Find where the given text appears and provide that cell's center as [x, y] coordinate. 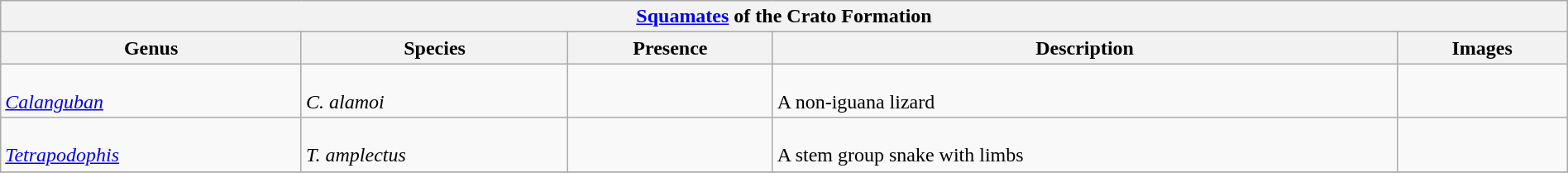
Tetrapodophis [151, 144]
Images [1482, 48]
A stem group snake with limbs [1085, 144]
A non-iguana lizard [1085, 91]
T. amplectus [434, 144]
C. alamoi [434, 91]
Species [434, 48]
Presence [670, 48]
Genus [151, 48]
Squamates of the Crato Formation [784, 17]
Description [1085, 48]
Calanguban [151, 91]
